From the cell containing the given text, extract its center point as [X, Y] coordinate. 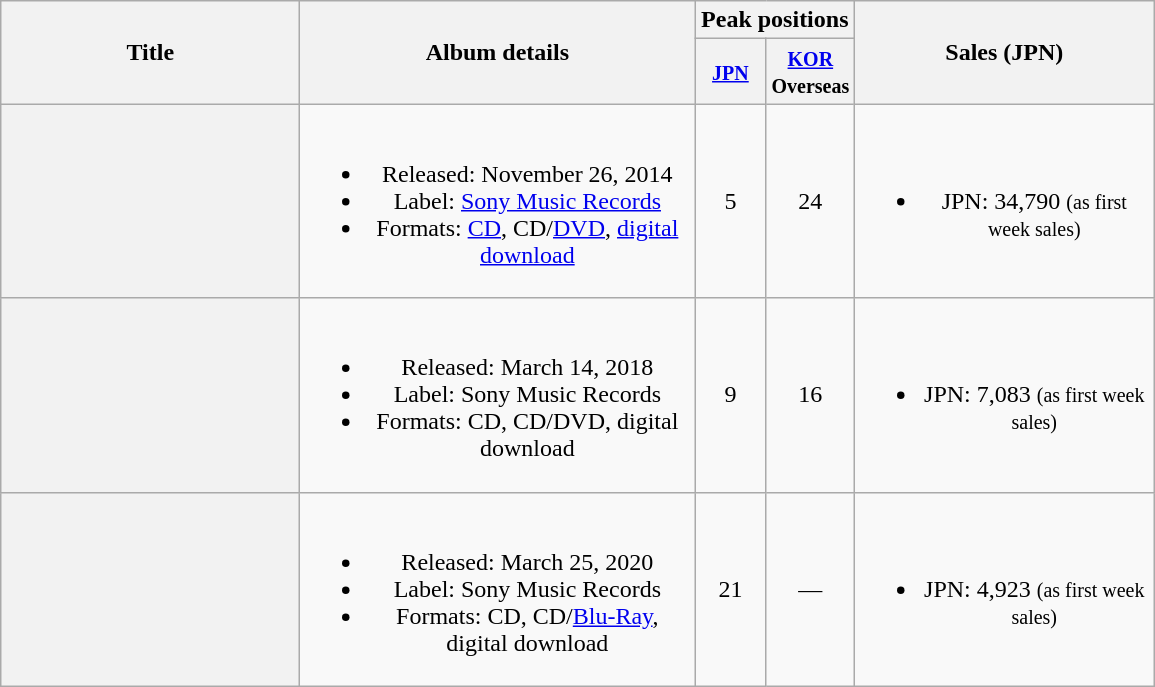
21 [730, 589]
JPN: 4,923 (as first week sales) [1004, 589]
JPN: 7,083 (as first week sales) [1004, 395]
Sales (JPN) [1004, 52]
24 [810, 201]
KOROverseas [810, 72]
Released: March 14, 2018 Label: Sony Music RecordsFormats: CD, CD/DVD, digital download [498, 395]
— [810, 589]
Album details [498, 52]
16 [810, 395]
JPN [730, 72]
Peak positions [775, 20]
JPN: 34,790 (as first week sales) [1004, 201]
5 [730, 201]
Title [150, 52]
9 [730, 395]
Released: November 26, 2014 Label: Sony Music RecordsFormats: CD, CD/DVD, digital download [498, 201]
Released: March 25, 2020 Label: Sony Music RecordsFormats: CD, CD/Blu-Ray, digital download [498, 589]
